Search for the cell housing the specified text and yield its (X, Y) center coordinate. 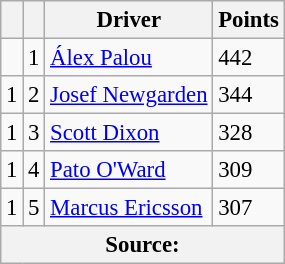
307 (248, 208)
Source: (142, 245)
Marcus Ericsson (129, 208)
344 (248, 95)
Josef Newgarden (129, 95)
Álex Palou (129, 58)
Pato O'Ward (129, 170)
4 (34, 170)
328 (248, 133)
Scott Dixon (129, 133)
309 (248, 170)
Points (248, 20)
2 (34, 95)
5 (34, 208)
442 (248, 58)
3 (34, 133)
Driver (129, 20)
